Pinpoint the cell where the given text exists, returning its [x, y] midpoint coordinate. 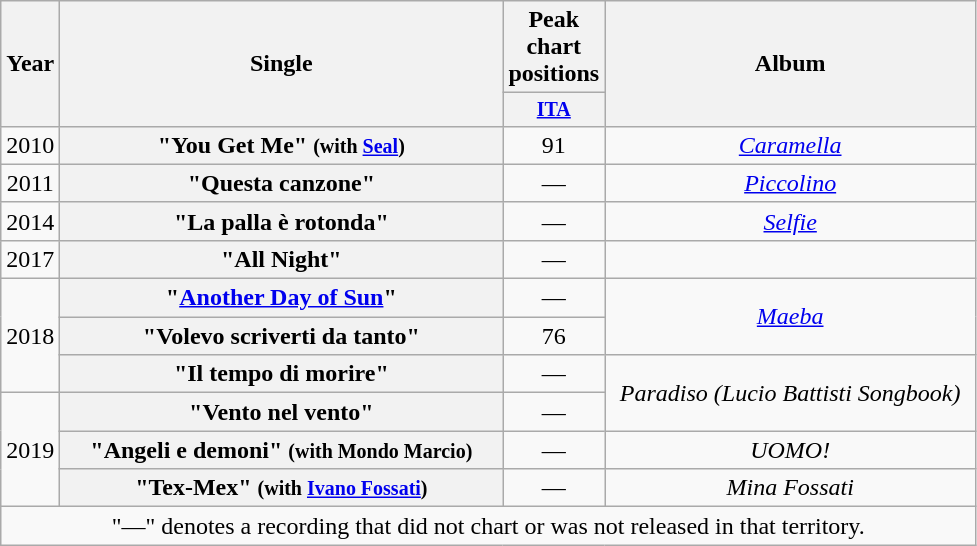
"All Night" [282, 259]
"You Get Me" (with Seal) [282, 145]
Peak chart positions [554, 47]
Mina Fossati [790, 488]
Album [790, 64]
2014 [30, 221]
"Angeli e demoni" (with Mondo Marcio) [282, 450]
76 [554, 336]
Maeba [790, 317]
Selfie [790, 221]
"Vento nel vento" [282, 412]
"La palla è rotonda" [282, 221]
UOMO! [790, 450]
2018 [30, 336]
Single [282, 64]
Paradiso (Lucio Battisti Songbook) [790, 393]
Caramella [790, 145]
91 [554, 145]
ITA [554, 110]
2011 [30, 183]
"—" denotes a recording that did not chart or was not released in that territory. [488, 526]
"Another Day of Sun" [282, 298]
2017 [30, 259]
2019 [30, 450]
"Il tempo di morire" [282, 374]
2010 [30, 145]
Piccolino [790, 183]
Year [30, 64]
"Volevo scriverti da tanto" [282, 336]
"Tex-Mex" (with Ivano Fossati) [282, 488]
"Questa canzone" [282, 183]
